Scan for the cell matching the given text and deliver its [X, Y] coordinate at center. 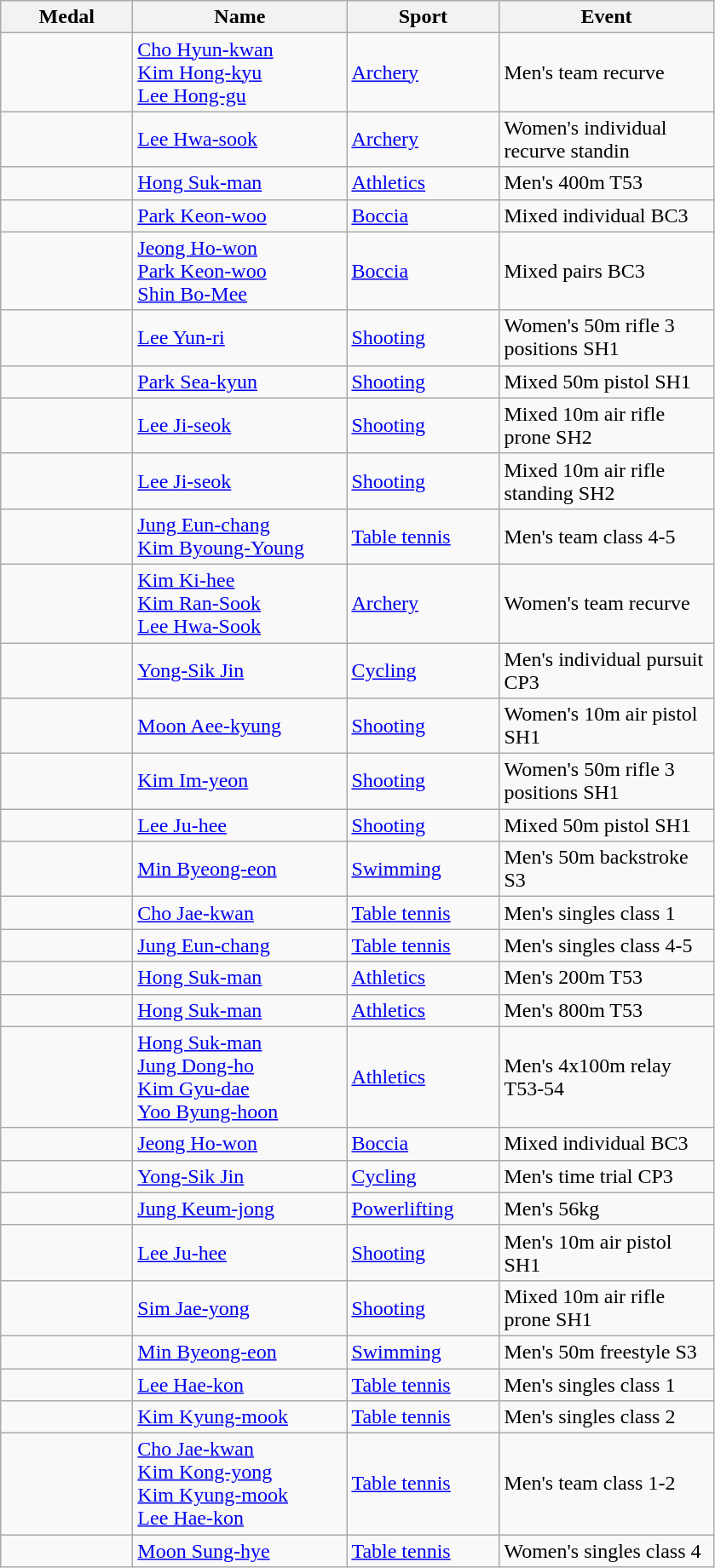
Hong Suk-man Jung Dong-ho Kim Gyu-dae Yoo Byung-hoon [240, 1077]
Moon Sung-hye [240, 1551]
Cho Jae-kwan [240, 913]
Men's 50m freestyle S3 [607, 1352]
Moon Aee-kyung [240, 726]
Cho Jae-kwan Kim Kong-yong Kim Kyung-mook Lee Hae-kon [240, 1484]
Mixed 10m air rifle standing SH2 [607, 480]
Powerlifting [423, 1209]
Women's team recurve [607, 603]
Kim Ki-hee Kim Ran-Sook Lee Hwa-Sook [240, 603]
Kim Im-yeon [240, 782]
Men's 200m T53 [607, 978]
Sim Jae-yong [240, 1308]
Men's team class 1-2 [607, 1484]
Lee Hwa-sook [240, 140]
Lee Yun-ri [240, 337]
Men's individual pursuit CP3 [607, 669]
Men's team class 4-5 [607, 537]
Park Keon-woo [240, 215]
Jung Keum-jong [240, 1209]
Women's individual recurve standin [607, 140]
Men's time trial CP3 [607, 1176]
Name [240, 17]
Lee Hae-kon [240, 1384]
Men's 4x100m relay T53-54 [607, 1077]
Kim Kyung-mook [240, 1417]
Park Sea-kyun [240, 382]
Jung Eun-chang Kim Byoung-Young [240, 537]
Jung Eun-chang [240, 945]
Men's 10m air pistol SH1 [607, 1252]
Mixed pairs BC3 [607, 271]
Jeong Ho-won Park Keon-woo Shin Bo-Mee [240, 271]
Sport [423, 17]
Cho Hyun-kwan Kim Hong-kyu Lee Hong-gu [240, 72]
Men's 400m T53 [607, 183]
Mixed 10m air rifle prone SH2 [607, 426]
Men's 56kg [607, 1209]
Event [607, 17]
Mixed 10m air rifle prone SH1 [607, 1308]
Women's 10m air pistol SH1 [607, 726]
Men's singles class 4-5 [607, 945]
Jeong Ho-won [240, 1144]
Men's 800m T53 [607, 1010]
Men's 50m backstroke S3 [607, 869]
Men's team recurve [607, 72]
Men's singles class 2 [607, 1417]
Women's singles class 4 [607, 1551]
Medal [66, 17]
